Return the [X, Y] coordinate for the center point of the cell that contains the specified text.  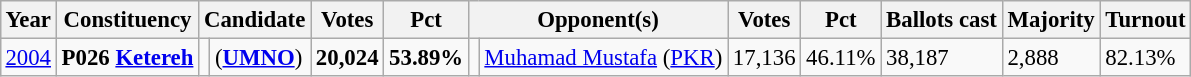
38,187 [942, 57]
82.13% [1146, 57]
Turnout [1146, 20]
53.89% [426, 57]
2,888 [1051, 57]
(UMNO) [260, 57]
Constituency [127, 20]
2004 [28, 57]
Year [28, 20]
Opponent(s) [598, 20]
46.11% [841, 57]
20,024 [348, 57]
P026 Ketereh [127, 57]
Candidate [255, 20]
Muhamad Mustafa (PKR) [604, 57]
Ballots cast [942, 20]
17,136 [764, 57]
Majority [1051, 20]
